From the cell containing the given text, extract its center point as [X, Y] coordinate. 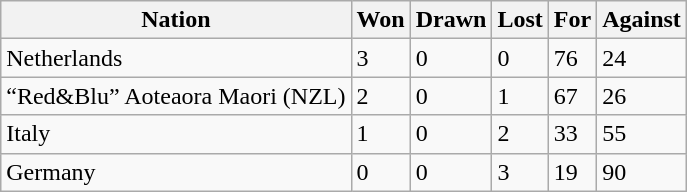
19 [572, 172]
For [572, 20]
24 [642, 58]
“Red&Blu” Aoteaora Maori (NZL) [176, 96]
Nation [176, 20]
Italy [176, 134]
Germany [176, 172]
26 [642, 96]
55 [642, 134]
Against [642, 20]
67 [572, 96]
76 [572, 58]
Lost [520, 20]
Drawn [451, 20]
33 [572, 134]
Netherlands [176, 58]
90 [642, 172]
Won [380, 20]
